Determine the (x, y) coordinate at the center of the cell enclosing the given text.  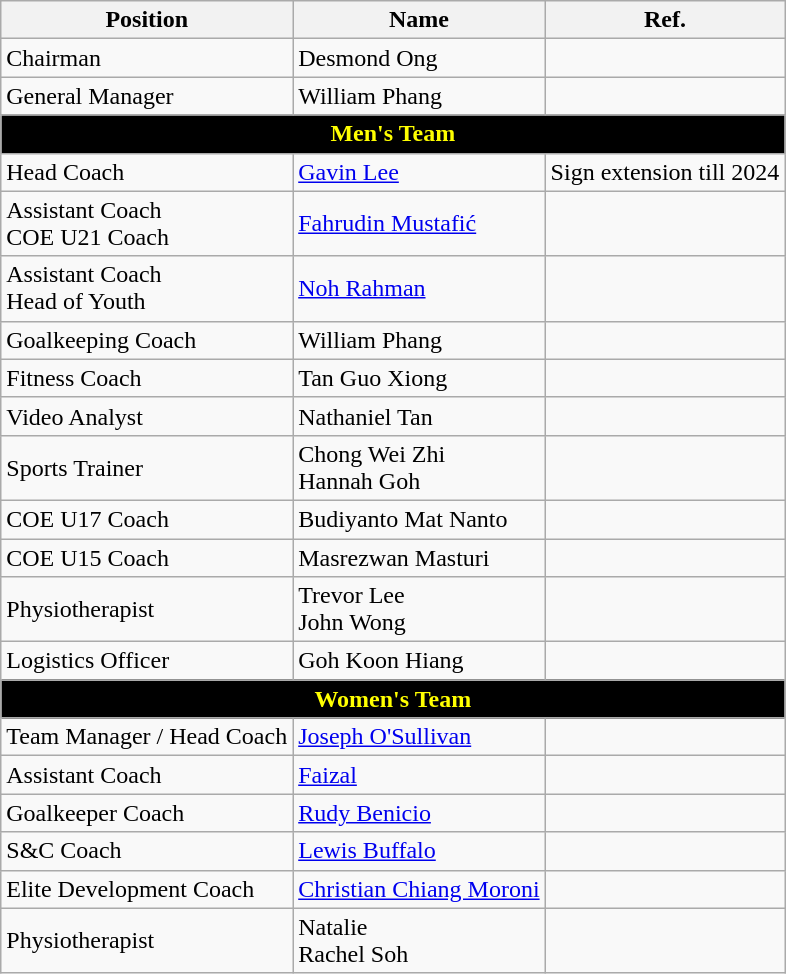
Elite Development Coach (147, 889)
Trevor Lee John Wong (419, 610)
Assistant CoachHead of Youth (147, 288)
Rudy Benicio (419, 813)
Noh Rahman (419, 288)
Masrezwan Masturi (419, 557)
Fahrudin Mustafić (419, 224)
COE U15 Coach (147, 557)
COE U17 Coach (147, 519)
General Manager (147, 96)
Desmond Ong (419, 58)
Position (147, 20)
Joseph O'Sullivan (419, 737)
Sports Trainer (147, 468)
Nathaniel Tan (419, 416)
Fitness Coach (147, 378)
Goalkeeper Coach (147, 813)
Goalkeeping Coach (147, 340)
Faizal (419, 775)
Sign extension till 2024 (665, 172)
Natalie Rachel Soh (419, 940)
Logistics Officer (147, 661)
S&C Coach (147, 851)
Men's Team (393, 134)
Gavin Lee (419, 172)
Budiyanto Mat Nanto (419, 519)
Lewis Buffalo (419, 851)
Christian Chiang Moroni (419, 889)
Chong Wei Zhi Hannah Goh (419, 468)
Name (419, 20)
Team Manager / Head Coach (147, 737)
Tan Guo Xiong (419, 378)
Head Coach (147, 172)
Ref. (665, 20)
Women's Team (393, 699)
Goh Koon Hiang (419, 661)
Assistant Coach (147, 775)
Assistant CoachCOE U21 Coach (147, 224)
Chairman (147, 58)
Video Analyst (147, 416)
